Search for the cell housing the specified text and yield its (x, y) center coordinate. 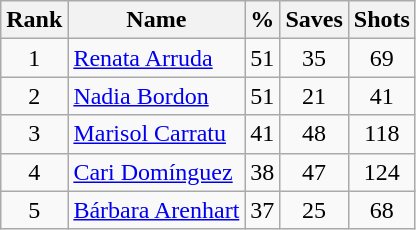
Cari Domínguez (156, 172)
47 (314, 172)
Marisol Carratu (156, 134)
% (262, 20)
Name (156, 20)
Renata Arruda (156, 58)
48 (314, 134)
Shots (382, 20)
4 (34, 172)
25 (314, 210)
5 (34, 210)
69 (382, 58)
Bárbara Arenhart (156, 210)
3 (34, 134)
37 (262, 210)
1 (34, 58)
38 (262, 172)
Rank (34, 20)
2 (34, 96)
35 (314, 58)
21 (314, 96)
118 (382, 134)
68 (382, 210)
Saves (314, 20)
124 (382, 172)
Nadia Bordon (156, 96)
